Scan for the cell matching the given text and deliver its [X, Y] coordinate at center. 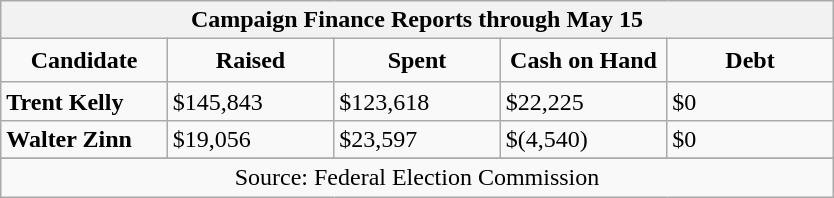
$123,618 [417, 101]
Debt [750, 61]
$23,597 [417, 139]
Walter Zinn [84, 139]
Trent Kelly [84, 101]
Cash on Hand [583, 61]
Spent [417, 61]
Raised [250, 61]
$19,056 [250, 139]
$(4,540) [583, 139]
Source: Federal Election Commission [417, 177]
$22,225 [583, 101]
Campaign Finance Reports through May 15 [417, 20]
$145,843 [250, 101]
Candidate [84, 61]
